Return the (X, Y) coordinate for the center point of the cell that contains the specified text.  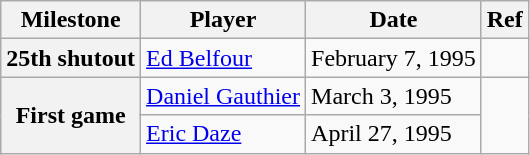
Ref (504, 20)
April 27, 1995 (394, 134)
February 7, 1995 (394, 58)
Daniel Gauthier (224, 96)
25th shutout (71, 58)
Milestone (71, 20)
Eric Daze (224, 134)
March 3, 1995 (394, 96)
Date (394, 20)
First game (71, 115)
Ed Belfour (224, 58)
Player (224, 20)
